From the cell containing the given text, extract its center point as [x, y] coordinate. 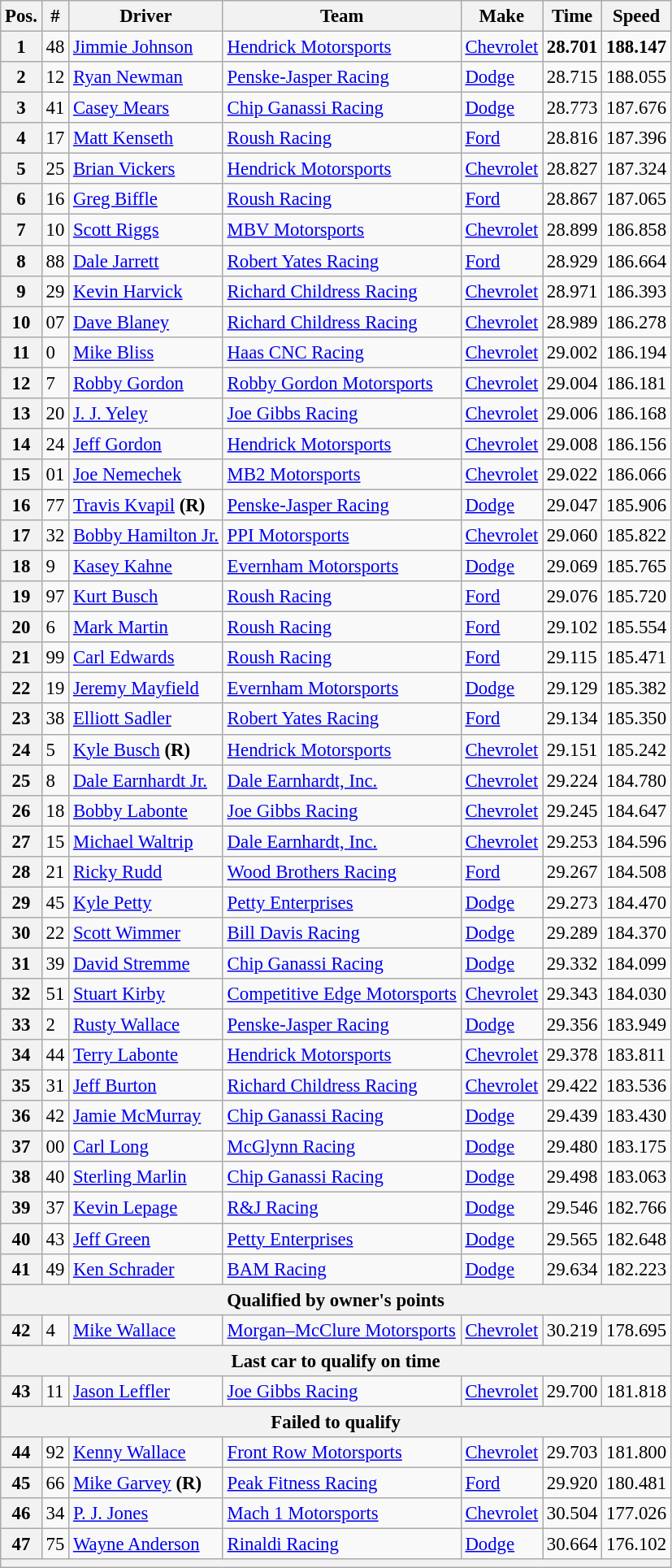
30 [21, 933]
David Stremme [146, 963]
29.422 [572, 1086]
Kyle Busch (R) [146, 749]
Elliott Sadler [146, 719]
Michael Waltrip [146, 841]
Bobby Labonte [146, 810]
185.554 [637, 628]
Time [572, 16]
176.102 [637, 1544]
Sterling Marlin [146, 1178]
29.700 [572, 1392]
184.470 [637, 902]
49 [55, 1269]
Travis Kvapil (R) [146, 505]
MBV Motorsports [341, 230]
Mark Martin [146, 628]
36 [21, 1116]
Dale Jarrett [146, 261]
29.115 [572, 658]
186.858 [637, 230]
Scott Wimmer [146, 933]
184.780 [637, 780]
Stuart Kirby [146, 994]
Qualified by owner's points [336, 1300]
29.498 [572, 1178]
183.430 [637, 1116]
183.949 [637, 1025]
28.899 [572, 230]
Casey Mears [146, 108]
182.766 [637, 1208]
Kenny Wallace [146, 1453]
Driver [146, 16]
Robby Gordon [146, 383]
Greg Biffle [146, 199]
186.066 [637, 475]
Kurt Busch [146, 597]
97 [55, 597]
Carl Long [146, 1147]
48 [55, 47]
29.343 [572, 994]
Jeremy Mayfield [146, 688]
30.664 [572, 1544]
33 [21, 1025]
66 [55, 1483]
28 [21, 872]
Pos. [21, 16]
88 [55, 261]
186.194 [637, 352]
188.055 [637, 77]
183.063 [637, 1178]
186.156 [637, 444]
Ryan Newman [146, 77]
184.647 [637, 810]
46 [21, 1514]
184.508 [637, 872]
Last car to qualify on time [336, 1361]
183.175 [637, 1147]
29.480 [572, 1147]
29.920 [572, 1483]
29.102 [572, 628]
Jamie McMurray [146, 1116]
Kevin Lepage [146, 1208]
92 [55, 1453]
Kyle Petty [146, 902]
29.356 [572, 1025]
184.370 [637, 933]
187.065 [637, 199]
Bill Davis Racing [341, 933]
183.811 [637, 1055]
1 [21, 47]
29.546 [572, 1208]
29.134 [572, 719]
184.099 [637, 963]
Competitive Edge Motorsports [341, 994]
Wood Brothers Racing [341, 872]
185.382 [637, 688]
Kevin Harvick [146, 291]
Bobby Hamilton Jr. [146, 536]
99 [55, 658]
184.596 [637, 841]
28.816 [572, 138]
Mike Bliss [146, 352]
14 [21, 444]
McGlynn Racing [341, 1147]
00 [55, 1147]
Ken Schrader [146, 1269]
27 [21, 841]
Wayne Anderson [146, 1544]
Mike Wallace [146, 1330]
28.773 [572, 108]
29.076 [572, 597]
29.565 [572, 1239]
188.147 [637, 47]
28.971 [572, 291]
181.800 [637, 1453]
29.022 [572, 475]
29.634 [572, 1269]
186.664 [637, 261]
Failed to qualify [336, 1422]
28.929 [572, 261]
187.324 [637, 169]
Haas CNC Racing [341, 352]
R&J Racing [341, 1208]
29.332 [572, 963]
185.350 [637, 719]
Matt Kenseth [146, 138]
29.245 [572, 810]
51 [55, 994]
178.695 [637, 1330]
Joe Nemechek [146, 475]
29.439 [572, 1116]
30.504 [572, 1514]
23 [21, 719]
29.002 [572, 352]
Morgan–McClure Motorsports [341, 1330]
177.026 [637, 1514]
Ricky Rudd [146, 872]
Carl Edwards [146, 658]
Front Row Motorsports [341, 1453]
Jeff Burton [146, 1086]
26 [21, 810]
Terry Labonte [146, 1055]
29.151 [572, 749]
186.168 [637, 414]
29.253 [572, 841]
29.289 [572, 933]
29.129 [572, 688]
Brian Vickers [146, 169]
Jeff Green [146, 1239]
07 [55, 322]
28.989 [572, 322]
181.818 [637, 1392]
29.267 [572, 872]
47 [21, 1544]
29.060 [572, 536]
28.701 [572, 47]
3 [21, 108]
Mike Garvey (R) [146, 1483]
Speed [637, 16]
180.481 [637, 1483]
Make [501, 16]
185.765 [637, 567]
35 [21, 1086]
182.223 [637, 1269]
0 [55, 352]
PPI Motorsports [341, 536]
P. J. Jones [146, 1514]
MB2 Motorsports [341, 475]
29.069 [572, 567]
Rinaldi Racing [341, 1544]
J. J. Yeley [146, 414]
184.030 [637, 994]
29.273 [572, 902]
Robby Gordon Motorsports [341, 383]
29.703 [572, 1453]
Jason Leffler [146, 1392]
75 [55, 1544]
186.393 [637, 291]
28.715 [572, 77]
01 [55, 475]
13 [21, 414]
BAM Racing [341, 1269]
185.906 [637, 505]
29.047 [572, 505]
# [55, 16]
182.648 [637, 1239]
77 [55, 505]
187.396 [637, 138]
186.181 [637, 383]
28.867 [572, 199]
Mach 1 Motorsports [341, 1514]
Dale Earnhardt Jr. [146, 780]
29.004 [572, 383]
185.720 [637, 597]
Scott Riggs [146, 230]
28.827 [572, 169]
Peak Fitness Racing [341, 1483]
185.471 [637, 658]
186.278 [637, 322]
29.378 [572, 1055]
30.219 [572, 1330]
185.822 [637, 536]
29.224 [572, 780]
Kasey Kahne [146, 567]
183.536 [637, 1086]
Jimmie Johnson [146, 47]
Rusty Wallace [146, 1025]
Team [341, 16]
29.006 [572, 414]
Dave Blaney [146, 322]
Jeff Gordon [146, 444]
29.008 [572, 444]
187.676 [637, 108]
185.242 [637, 749]
